Find where the given text appears and provide that cell's center as (x, y) coordinate. 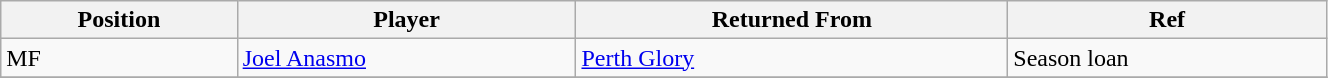
Returned From (792, 20)
Joel Anasmo (406, 58)
MF (119, 58)
Position (119, 20)
Player (406, 20)
Ref (1168, 20)
Season loan (1168, 58)
Perth Glory (792, 58)
